Locate the cell with the specified text and output its (x, y) center coordinate. 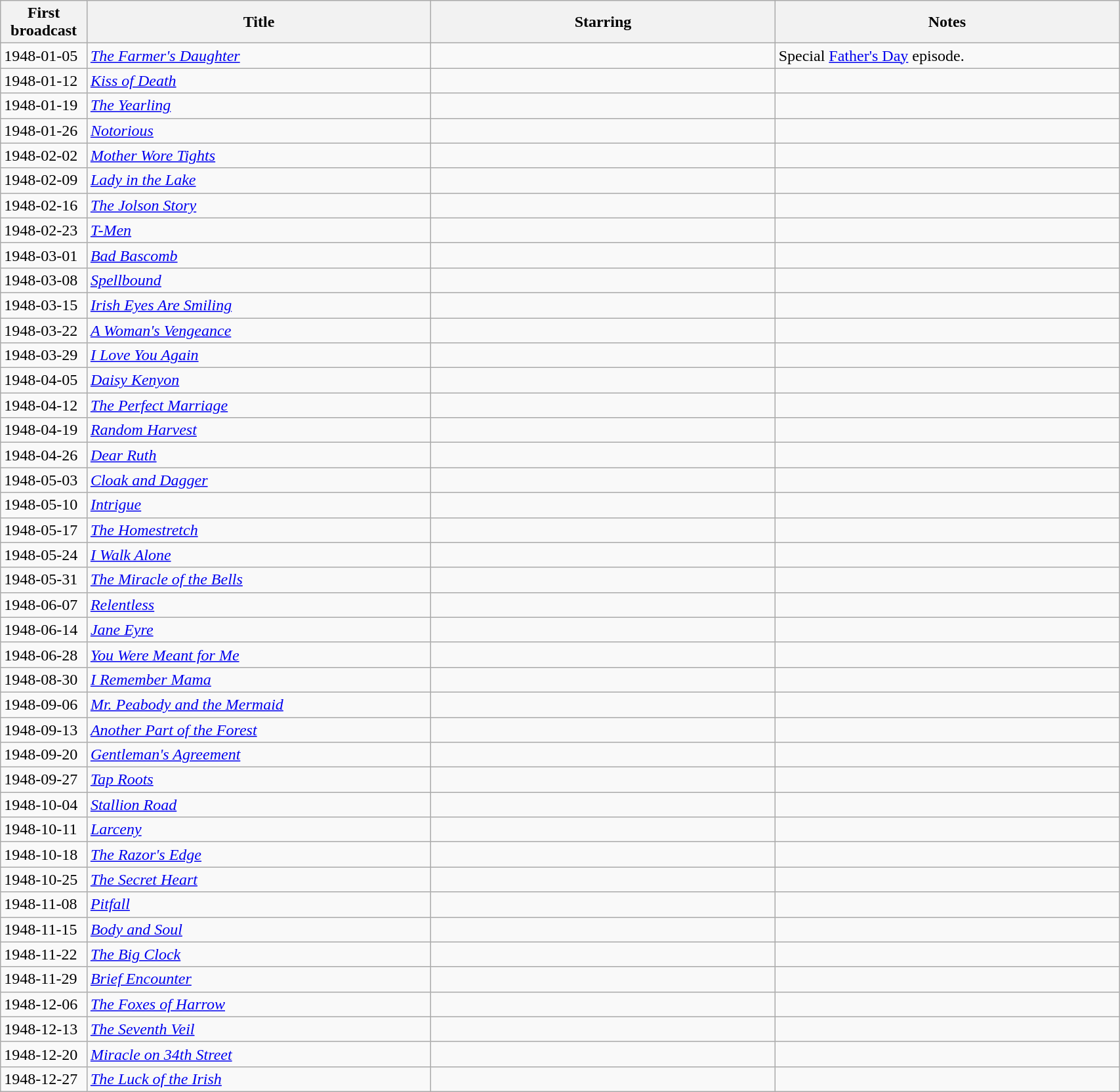
The Razor's Edge (259, 855)
Body and Soul (259, 929)
1948-05-17 (44, 530)
The Jolson Story (259, 205)
1948-11-29 (44, 979)
1948-03-22 (44, 330)
1948-06-14 (44, 630)
1948-04-19 (44, 430)
1948-09-06 (44, 704)
1948-12-20 (44, 1054)
The Miracle of the Bells (259, 580)
1948-12-06 (44, 1004)
Mother Wore Tights (259, 155)
1948-04-12 (44, 405)
1948-05-10 (44, 505)
Bad Bascomb (259, 255)
1948-02-23 (44, 230)
1948-12-27 (44, 1079)
1948-01-05 (44, 56)
I Love You Again (259, 355)
1948-03-15 (44, 305)
T-Men (259, 230)
Notes (947, 22)
1948-06-07 (44, 605)
1948-09-13 (44, 730)
I Walk Alone (259, 555)
Brief Encounter (259, 979)
1948-08-30 (44, 679)
Spellbound (259, 280)
Random Harvest (259, 430)
1948-02-16 (44, 205)
1948-05-31 (44, 580)
Daisy Kenyon (259, 380)
Title (259, 22)
1948-01-19 (44, 106)
Starring (603, 22)
1948-09-27 (44, 780)
1948-10-25 (44, 880)
Special Father's Day episode. (947, 56)
Mr. Peabody and the Mermaid (259, 704)
The Farmer's Daughter (259, 56)
1948-10-18 (44, 855)
Miracle on 34th Street (259, 1054)
1948-01-26 (44, 131)
Pitfall (259, 904)
Lady in the Lake (259, 180)
Intrigue (259, 505)
Cloak and Dagger (259, 480)
Relentless (259, 605)
I Remember Mama (259, 679)
1948-03-08 (44, 280)
1948-05-03 (44, 480)
Tap Roots (259, 780)
Larceny (259, 830)
A Woman's Vengeance (259, 330)
1948-04-05 (44, 380)
The Perfect Marriage (259, 405)
1948-10-11 (44, 830)
1948-02-02 (44, 155)
1948-12-13 (44, 1029)
1948-11-22 (44, 954)
1948-02-09 (44, 180)
1948-06-28 (44, 655)
The Seventh Veil (259, 1029)
The Secret Heart (259, 880)
1948-11-08 (44, 904)
Kiss of Death (259, 81)
1948-03-01 (44, 255)
1948-09-20 (44, 755)
You Were Meant for Me (259, 655)
The Foxes of Harrow (259, 1004)
The Yearling (259, 106)
Another Part of the Forest (259, 730)
1948-03-29 (44, 355)
Notorious (259, 131)
1948-11-15 (44, 929)
The Luck of the Irish (259, 1079)
Dear Ruth (259, 455)
1948-05-24 (44, 555)
Gentleman's Agreement (259, 755)
1948-10-04 (44, 805)
Irish Eyes Are Smiling (259, 305)
1948-01-12 (44, 81)
The Homestretch (259, 530)
Jane Eyre (259, 630)
First broadcast (44, 22)
Stallion Road (259, 805)
The Big Clock (259, 954)
1948-04-26 (44, 455)
